From the cell containing the given text, extract its center point as [X, Y] coordinate. 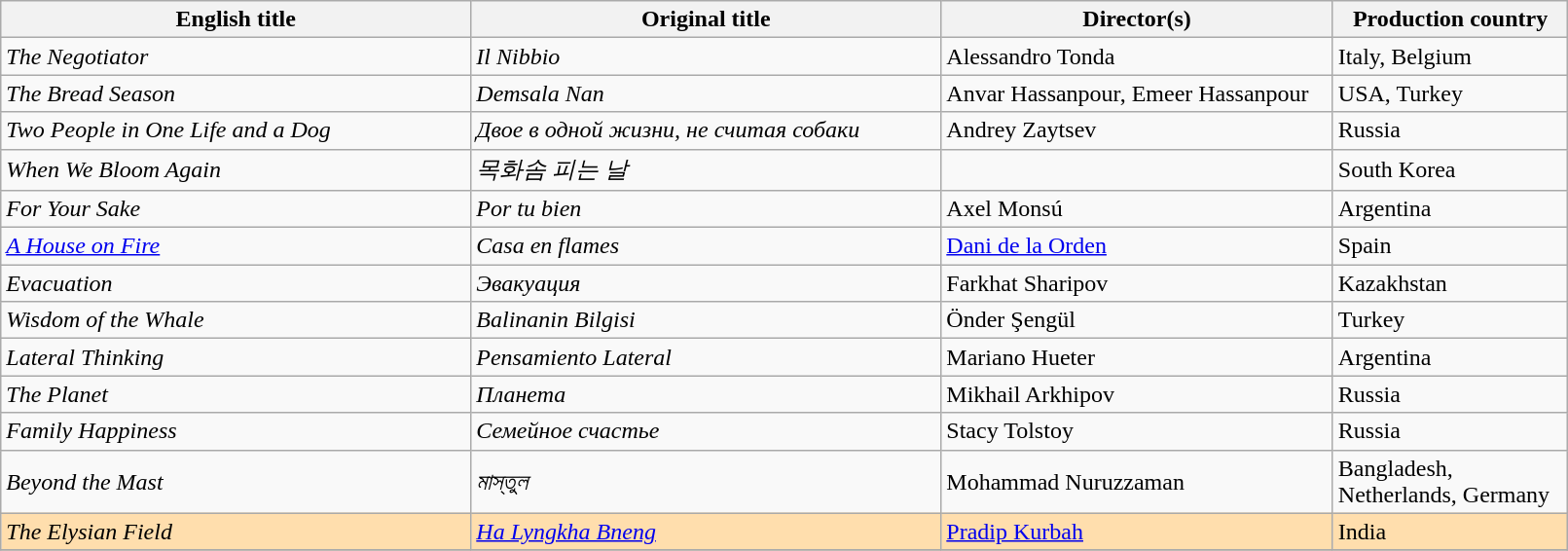
The Elysian Field [236, 532]
Director(s) [1137, 19]
Demsala Nan [707, 93]
Italy, Belgium [1450, 56]
Axel Monsú [1137, 209]
For Your Sake [236, 209]
The Planet [236, 394]
Two People in One Life and a Dog [236, 130]
Anvar Hassanpour, Emeer Hassanpour [1137, 93]
Production country [1450, 19]
Pensamiento Lateral [707, 357]
Casa en flames [707, 246]
English title [236, 19]
Планета [707, 394]
Kazakhstan [1450, 283]
Evacuation [236, 283]
Двое в одной жизни, не считая собаки [707, 130]
Dani de la Orden [1137, 246]
A House on Fire [236, 246]
Beyond the Mast [236, 481]
Farkhat Sharipov [1137, 283]
Lateral Thinking [236, 357]
India [1450, 532]
Wisdom of the Whale [236, 320]
Эвакуация [707, 283]
Pradip Kurbah [1137, 532]
Spain [1450, 246]
When We Bloom Again [236, 169]
Mariano Hueter [1137, 357]
Andrey Zaytsev [1137, 130]
Önder Şengül [1137, 320]
South Korea [1450, 169]
Ha Lyngkha Bneng [707, 532]
Balinanin Bilgisi [707, 320]
Il Nibbio [707, 56]
Семейное счастье [707, 431]
Mohammad Nuruzzaman [1137, 481]
목화솜 피는 날 [707, 169]
The Bread Season [236, 93]
Original title [707, 19]
Alessandro Tonda [1137, 56]
The Negotiator [236, 56]
Bangladesh, Netherlands, Germany [1450, 481]
Family Happiness [236, 431]
Turkey [1450, 320]
মাস্তুল [707, 481]
USA, Turkey [1450, 93]
Por tu bien [707, 209]
Mikhail Arkhipov [1137, 394]
Stacy Tolstoy [1137, 431]
